From the cell containing the given text, extract its center point as [X, Y] coordinate. 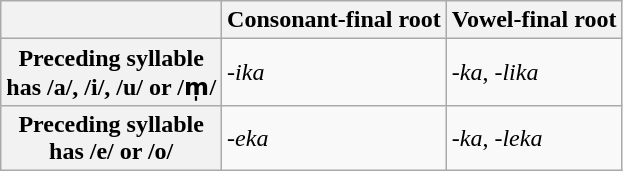
Vowel-final root [534, 20]
Preceding syllablehas /a/, /i/, /u/ or /m̩/ [112, 72]
Preceding syllablehas /e/ or /o/ [112, 138]
-ka, -leka [534, 138]
-eka [334, 138]
-ka, -lika [534, 72]
Consonant-final root [334, 20]
-ika [334, 72]
